Scan for the cell matching the given text and deliver its (x, y) coordinate at center. 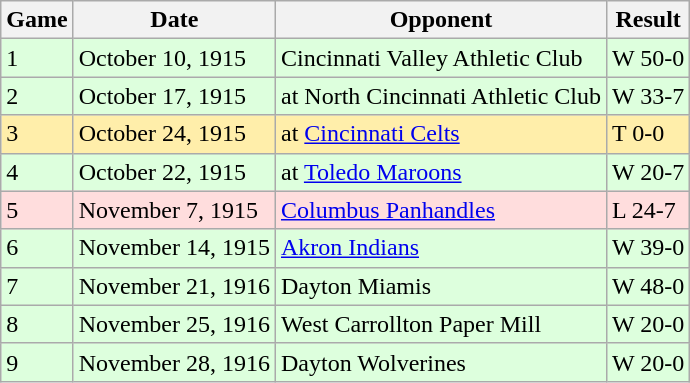
3 (37, 134)
Dayton Miamis (440, 286)
W 33-7 (648, 96)
W 20-7 (648, 172)
November 25, 1916 (174, 324)
8 (37, 324)
November 7, 1915 (174, 210)
November 21, 1916 (174, 286)
Date (174, 20)
Opponent (440, 20)
Result (648, 20)
T 0-0 (648, 134)
Dayton Wolverines (440, 362)
Cincinnati Valley Athletic Club (440, 58)
at Toledo Maroons (440, 172)
L 24-7 (648, 210)
W 39-0 (648, 248)
November 14, 1915 (174, 248)
1 (37, 58)
Akron Indians (440, 248)
Game (37, 20)
October 22, 1915 (174, 172)
at North Cincinnati Athletic Club (440, 96)
Columbus Panhandles (440, 210)
at Cincinnati Celts (440, 134)
7 (37, 286)
November 28, 1916 (174, 362)
October 17, 1915 (174, 96)
5 (37, 210)
West Carrollton Paper Mill (440, 324)
W 48-0 (648, 286)
October 10, 1915 (174, 58)
October 24, 1915 (174, 134)
9 (37, 362)
6 (37, 248)
2 (37, 96)
W 50-0 (648, 58)
4 (37, 172)
